Extract the [X, Y] coordinate from the center of the cell holding the provided text.  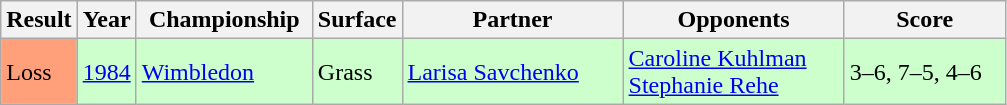
Opponents [734, 20]
Partner [512, 20]
Larisa Savchenko [512, 72]
Surface [357, 20]
Championship [224, 20]
3–6, 7–5, 4–6 [924, 72]
Result [39, 20]
Caroline Kuhlman Stephanie Rehe [734, 72]
Wimbledon [224, 72]
Score [924, 20]
Grass [357, 72]
Loss [39, 72]
1984 [106, 72]
Year [106, 20]
